Determine the [x, y] coordinate at the center of the cell enclosing the given text.  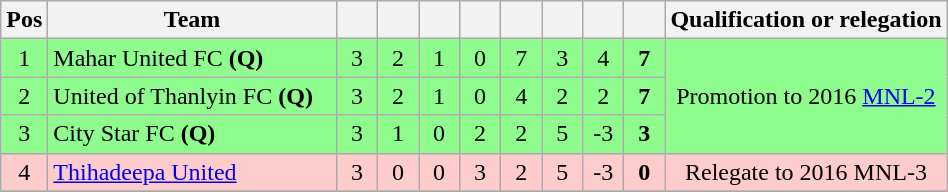
Qualification or relegation [806, 20]
City Star FC (Q) [192, 134]
Promotion to 2016 MNL-2 [806, 96]
Relegate to 2016 MNL-3 [806, 172]
United of Thanlyin FC (Q) [192, 96]
Thihadeepa United [192, 172]
Mahar United FC (Q) [192, 58]
Team [192, 20]
Pos [24, 20]
